Find where the given text appears and provide that cell's center as [x, y] coordinate. 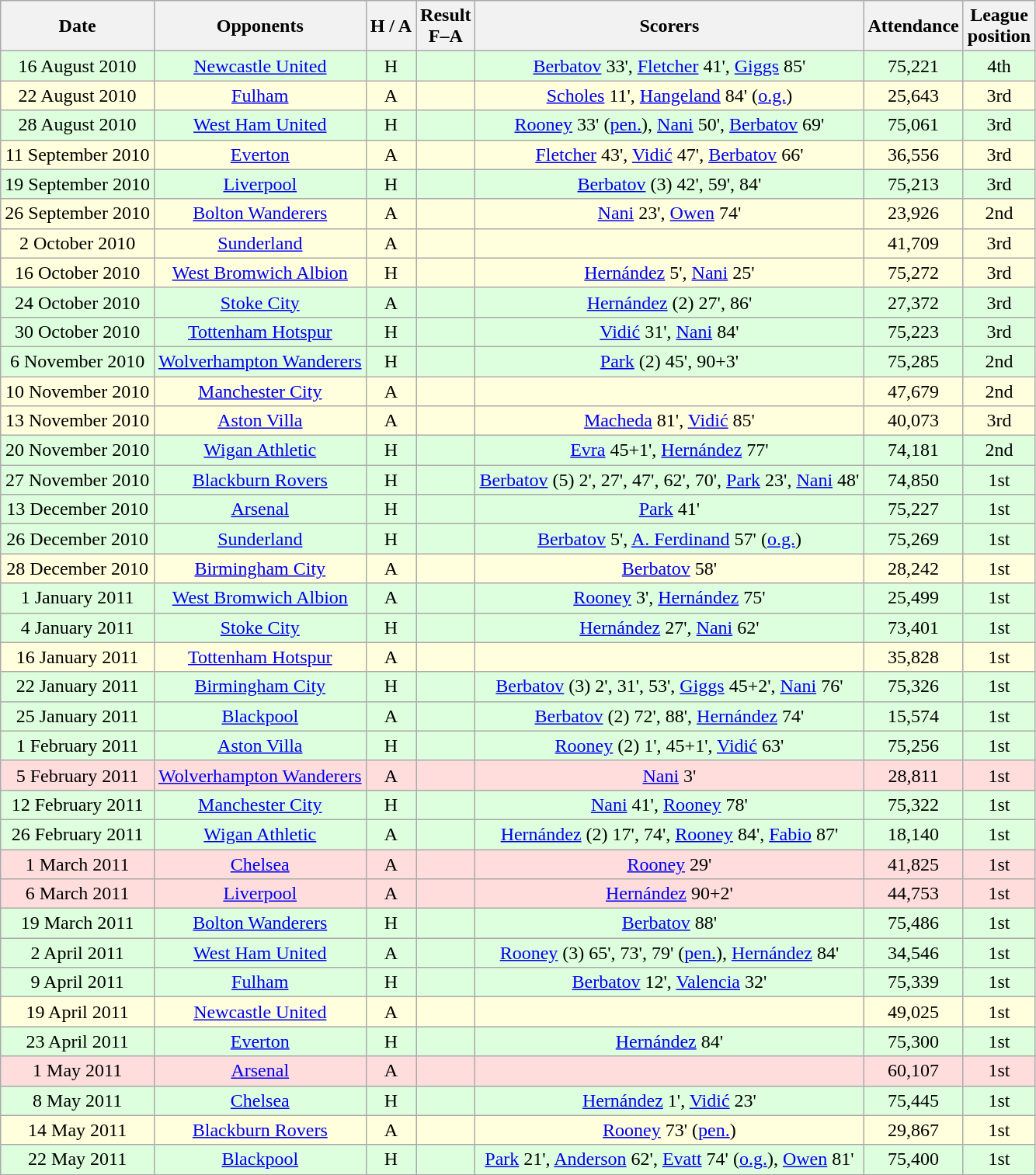
60,107 [913, 1071]
35,828 [913, 657]
Park 21', Anderson 62', Evatt 74' (o.g.), Owen 81' [669, 1159]
26 September 2010 [78, 214]
Date [78, 26]
75,256 [913, 746]
Nani 23', Owen 74' [669, 214]
Hernández 5', Nani 25' [669, 273]
75,285 [913, 361]
20 November 2010 [78, 450]
40,073 [913, 421]
Rooney 73' (pen.) [669, 1130]
Berbatov (3) 2', 31', 53', Giggs 45+2', Nani 76' [669, 687]
12 February 2011 [78, 805]
Berbatov 12', Valencia 32' [669, 982]
25,643 [913, 96]
26 December 2010 [78, 539]
2 April 2011 [78, 953]
75,061 [913, 125]
Vidić 31', Nani 84' [669, 332]
27,372 [913, 302]
16 August 2010 [78, 66]
Fletcher 43', Vidić 47', Berbatov 66' [669, 155]
75,339 [913, 982]
Rooney (3) 65', 73', 79' (pen.), Hernández 84' [669, 953]
10 November 2010 [78, 391]
26 February 2011 [78, 834]
Scorers [669, 26]
41,709 [913, 243]
75,269 [913, 539]
2 October 2010 [78, 243]
75,400 [913, 1159]
Hernández 84' [669, 1041]
Rooney 33' (pen.), Nani 50', Berbatov 69' [669, 125]
Scholes 11', Hangeland 84' (o.g.) [669, 96]
75,227 [913, 509]
73,401 [913, 627]
1 March 2011 [78, 864]
Berbatov (2) 72', 88', Hernández 74' [669, 716]
13 December 2010 [78, 509]
Leagueposition [999, 26]
49,025 [913, 1012]
75,486 [913, 923]
9 April 2011 [78, 982]
25,499 [913, 598]
Park 41' [669, 509]
23 April 2011 [78, 1041]
13 November 2010 [78, 421]
19 September 2010 [78, 184]
Macheda 81', Vidić 85' [669, 421]
8 May 2011 [78, 1100]
Evra 45+1', Hernández 77' [669, 450]
Hernández 90+2' [669, 894]
19 March 2011 [78, 923]
H / A [391, 26]
Park (2) 45', 90+3' [669, 361]
Nani 3' [669, 775]
75,326 [913, 687]
4 January 2011 [78, 627]
18,140 [913, 834]
27 November 2010 [78, 480]
19 April 2011 [78, 1012]
Berbatov 33', Fletcher 41', Giggs 85' [669, 66]
34,546 [913, 953]
75,272 [913, 273]
6 March 2011 [78, 894]
75,221 [913, 66]
28,242 [913, 568]
74,850 [913, 480]
75,223 [913, 332]
15,574 [913, 716]
Opponents [259, 26]
11 September 2010 [78, 155]
16 October 2010 [78, 273]
Berbatov (3) 42', 59', 84' [669, 184]
Berbatov 88' [669, 923]
14 May 2011 [78, 1130]
4th [999, 66]
1 May 2011 [78, 1071]
6 November 2010 [78, 361]
28 August 2010 [78, 125]
36,556 [913, 155]
1 February 2011 [78, 746]
28 December 2010 [78, 568]
Berbatov 58' [669, 568]
41,825 [913, 864]
Rooney 29' [669, 864]
Hernández (2) 17', 74', Rooney 84', Fabio 87' [669, 834]
23,926 [913, 214]
25 January 2011 [78, 716]
22 January 2011 [78, 687]
75,322 [913, 805]
24 October 2010 [78, 302]
Rooney (2) 1', 45+1', Vidić 63' [669, 746]
75,213 [913, 184]
Rooney 3', Hernández 75' [669, 598]
44,753 [913, 894]
Berbatov 5', A. Ferdinand 57' (o.g.) [669, 539]
74,181 [913, 450]
ResultF–A [446, 26]
75,445 [913, 1100]
47,679 [913, 391]
5 February 2011 [78, 775]
29,867 [913, 1130]
16 January 2011 [78, 657]
22 May 2011 [78, 1159]
Attendance [913, 26]
Hernández 1', Vidić 23' [669, 1100]
Berbatov (5) 2', 27', 47', 62', 70', Park 23', Nani 48' [669, 480]
30 October 2010 [78, 332]
Hernández 27', Nani 62' [669, 627]
75,300 [913, 1041]
1 January 2011 [78, 598]
28,811 [913, 775]
Hernández (2) 27', 86' [669, 302]
Nani 41', Rooney 78' [669, 805]
22 August 2010 [78, 96]
